Capture the cell that displays the provided text and extract its [x, y] central coordinate. 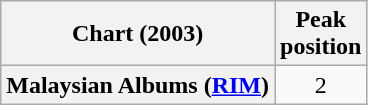
2 [321, 85]
Peakposition [321, 34]
Chart (2003) [138, 34]
Malaysian Albums (RIM) [138, 85]
